Locate the cell with the specified text and output its (X, Y) center coordinate. 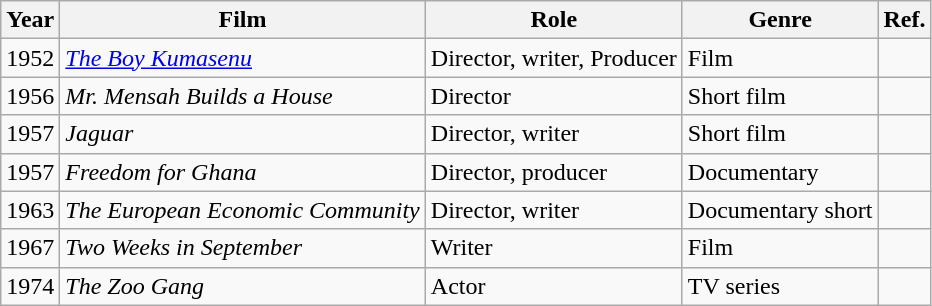
Mr. Mensah Builds a House (242, 96)
Ref. (904, 20)
1952 (30, 58)
Documentary short (780, 210)
Director, producer (554, 172)
The Boy Kumasenu (242, 58)
Year (30, 20)
Documentary (780, 172)
Director, writer, Producer (554, 58)
Director (554, 96)
Genre (780, 20)
The Zoo Gang (242, 286)
Freedom for Ghana (242, 172)
1974 (30, 286)
Jaguar (242, 134)
1967 (30, 248)
Actor (554, 286)
Two Weeks in September (242, 248)
TV series (780, 286)
The European Economic Community (242, 210)
Role (554, 20)
1963 (30, 210)
Writer (554, 248)
1956 (30, 96)
